Locate the cell with the specified text and output its [X, Y] center coordinate. 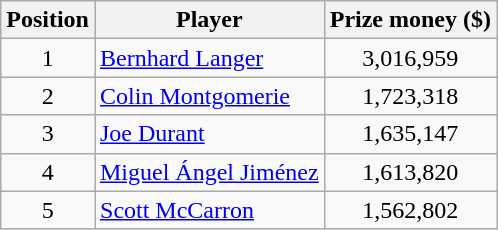
5 [48, 210]
Bernhard Langer [209, 58]
2 [48, 96]
3 [48, 134]
Colin Montgomerie [209, 96]
1 [48, 58]
Position [48, 20]
Joe Durant [209, 134]
Scott McCarron [209, 210]
3,016,959 [410, 58]
Player [209, 20]
Miguel Ángel Jiménez [209, 172]
4 [48, 172]
1,562,802 [410, 210]
1,635,147 [410, 134]
1,723,318 [410, 96]
1,613,820 [410, 172]
Prize money ($) [410, 20]
